Search for the cell housing the specified text and yield its [x, y] center coordinate. 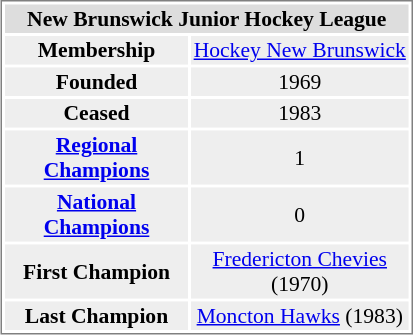
First Champion [96, 271]
1969 [300, 82]
Ceased [96, 113]
Founded [96, 82]
1983 [300, 113]
Moncton Hawks (1983) [300, 316]
Hockey New Brunswick [300, 50]
Regional Champions [96, 157]
Membership [96, 50]
0 [300, 215]
1 [300, 157]
Fredericton Chevies (1970) [300, 271]
New Brunswick Junior Hockey League [207, 18]
Last Champion [96, 316]
National Champions [96, 215]
